Pinpoint the cell where the given text exists, returning its [X, Y] midpoint coordinate. 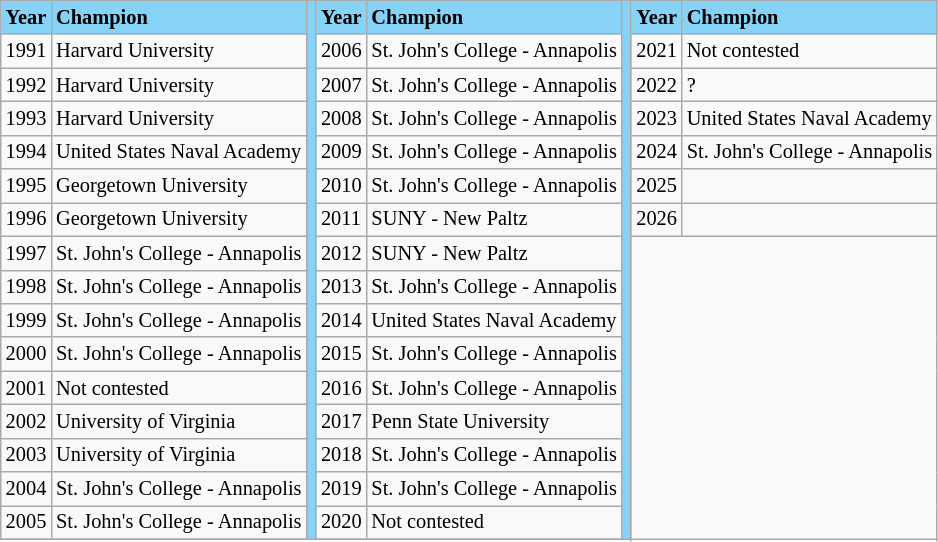
2000 [26, 354]
2012 [341, 253]
2006 [341, 51]
1993 [26, 118]
2022 [656, 85]
1991 [26, 51]
2009 [341, 152]
2007 [341, 85]
2025 [656, 186]
2015 [341, 354]
2020 [341, 522]
1996 [26, 219]
2001 [26, 388]
1999 [26, 320]
2002 [26, 421]
1995 [26, 186]
2026 [656, 219]
2003 [26, 455]
2013 [341, 287]
2005 [26, 522]
2014 [341, 320]
1997 [26, 253]
? [810, 85]
1992 [26, 85]
2017 [341, 421]
2011 [341, 219]
1994 [26, 152]
2019 [341, 489]
2018 [341, 455]
2024 [656, 152]
2010 [341, 186]
2008 [341, 118]
Penn State University [494, 421]
2016 [341, 388]
2023 [656, 118]
2004 [26, 489]
1998 [26, 287]
2021 [656, 51]
